Identify which cell holds the provided text, then report its [X, Y] central coordinate. 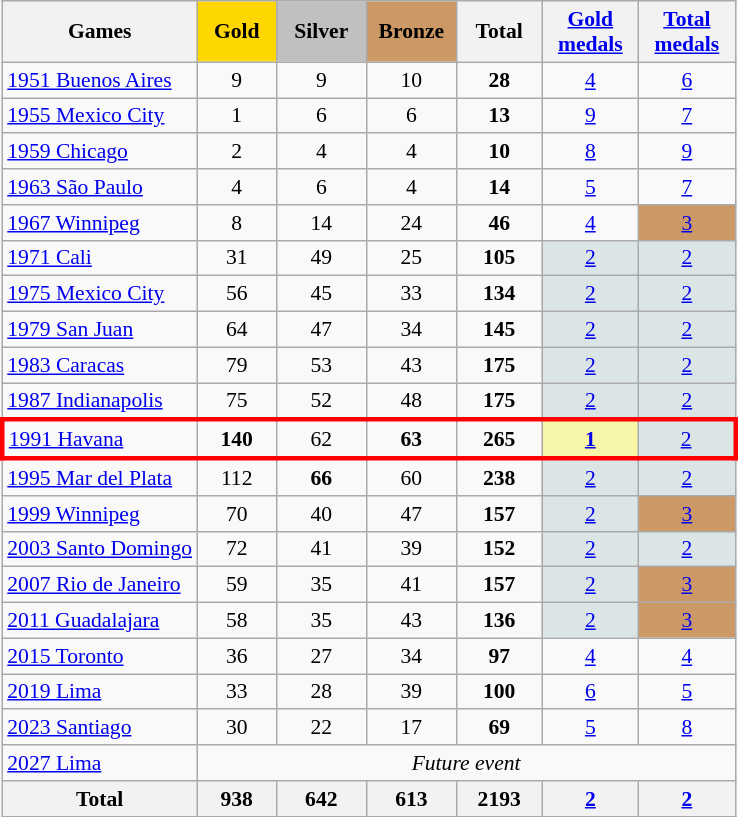
105 [499, 258]
1959 Chicago [100, 152]
1951 Buenos Aires [100, 80]
613 [411, 799]
69 [499, 728]
2193 [499, 799]
1999 Winnipeg [100, 514]
1987 Indianapolis [100, 402]
53 [321, 365]
1995 Mar del Plata [100, 478]
48 [411, 402]
49 [321, 258]
145 [499, 330]
97 [499, 656]
59 [236, 585]
152 [499, 549]
2023 Santiago [100, 728]
60 [411, 478]
52 [321, 402]
140 [236, 440]
938 [236, 799]
Gold [236, 32]
1967 Winnipeg [100, 223]
25 [411, 258]
72 [236, 549]
40 [321, 514]
30 [236, 728]
70 [236, 514]
134 [499, 294]
Gold medals [590, 32]
63 [411, 440]
136 [499, 621]
Total medals [688, 32]
1975 Mexico City [100, 294]
2011 Guadalajara [100, 621]
24 [411, 223]
2007 Rio de Janeiro [100, 585]
112 [236, 478]
1955 Mexico City [100, 116]
75 [236, 402]
1971 Cali [100, 258]
62 [321, 440]
2027 Lima [100, 763]
1979 San Juan [100, 330]
642 [321, 799]
56 [236, 294]
1991 Havana [100, 440]
Silver [321, 32]
22 [321, 728]
45 [321, 294]
31 [236, 258]
1983 Caracas [100, 365]
238 [499, 478]
64 [236, 330]
2015 Toronto [100, 656]
36 [236, 656]
100 [499, 692]
79 [236, 365]
27 [321, 656]
66 [321, 478]
Future event [466, 763]
1963 São Paulo [100, 187]
2019 Lima [100, 692]
58 [236, 621]
265 [499, 440]
2003 Santo Domingo [100, 549]
Bronze [411, 32]
46 [499, 223]
Games [100, 32]
17 [411, 728]
13 [499, 116]
